Determine the [x, y] coordinate at the center of the cell enclosing the given text.  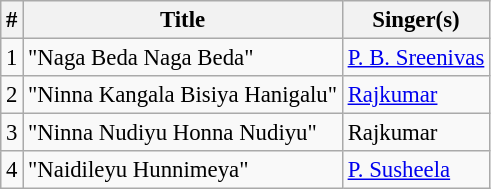
P. B. Sreenivas [416, 58]
1 [12, 58]
"Ninna Kangala Bisiya Hanigalu" [183, 95]
"Naga Beda Naga Beda" [183, 58]
P. Susheela [416, 170]
2 [12, 95]
3 [12, 133]
Title [183, 20]
"Ninna Nudiyu Honna Nudiyu" [183, 133]
# [12, 20]
Singer(s) [416, 20]
4 [12, 170]
"Naidileyu Hunnimeya" [183, 170]
